Capture the cell that displays the provided text and extract its (x, y) central coordinate. 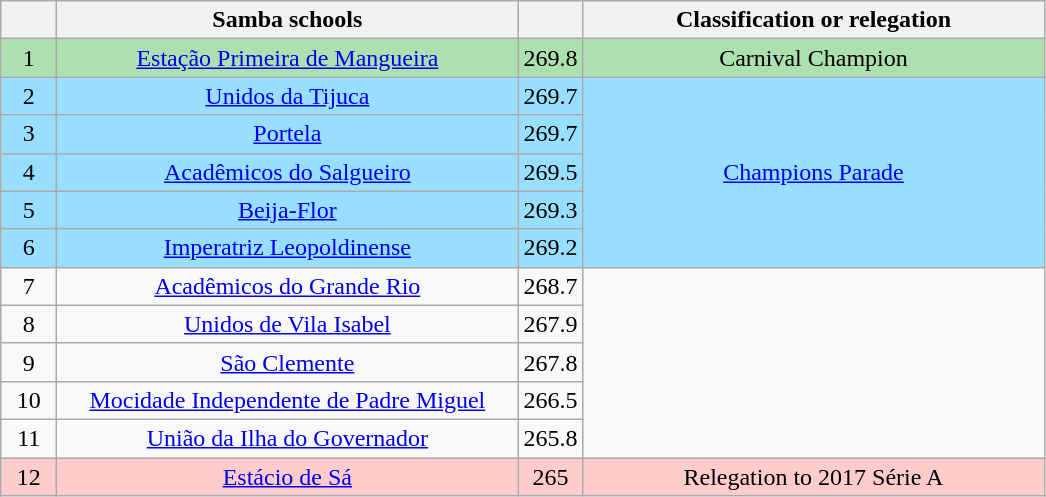
Carnival Champion (814, 58)
269.3 (550, 210)
Estação Primeira de Mangueira (288, 58)
1 (29, 58)
267.8 (550, 362)
Mocidade Independente de Padre Miguel (288, 400)
9 (29, 362)
Acadêmicos do Grande Rio (288, 286)
5 (29, 210)
265.8 (550, 438)
4 (29, 172)
10 (29, 400)
12 (29, 477)
Beija-Flor (288, 210)
Samba schools (288, 20)
3 (29, 134)
Estácio de Sá (288, 477)
265 (550, 477)
268.7 (550, 286)
269.8 (550, 58)
269.5 (550, 172)
São Clemente (288, 362)
Imperatriz Leopoldinense (288, 248)
Relegation to 2017 Série A (814, 477)
11 (29, 438)
2 (29, 96)
Champions Parade (814, 172)
8 (29, 324)
269.2 (550, 248)
267.9 (550, 324)
União da Ilha do Governador (288, 438)
Classification or relegation (814, 20)
266.5 (550, 400)
Portela (288, 134)
Unidos de Vila Isabel (288, 324)
Unidos da Tijuca (288, 96)
Acadêmicos do Salgueiro (288, 172)
7 (29, 286)
6 (29, 248)
